Scan for the cell matching the given text and deliver its [x, y] coordinate at center. 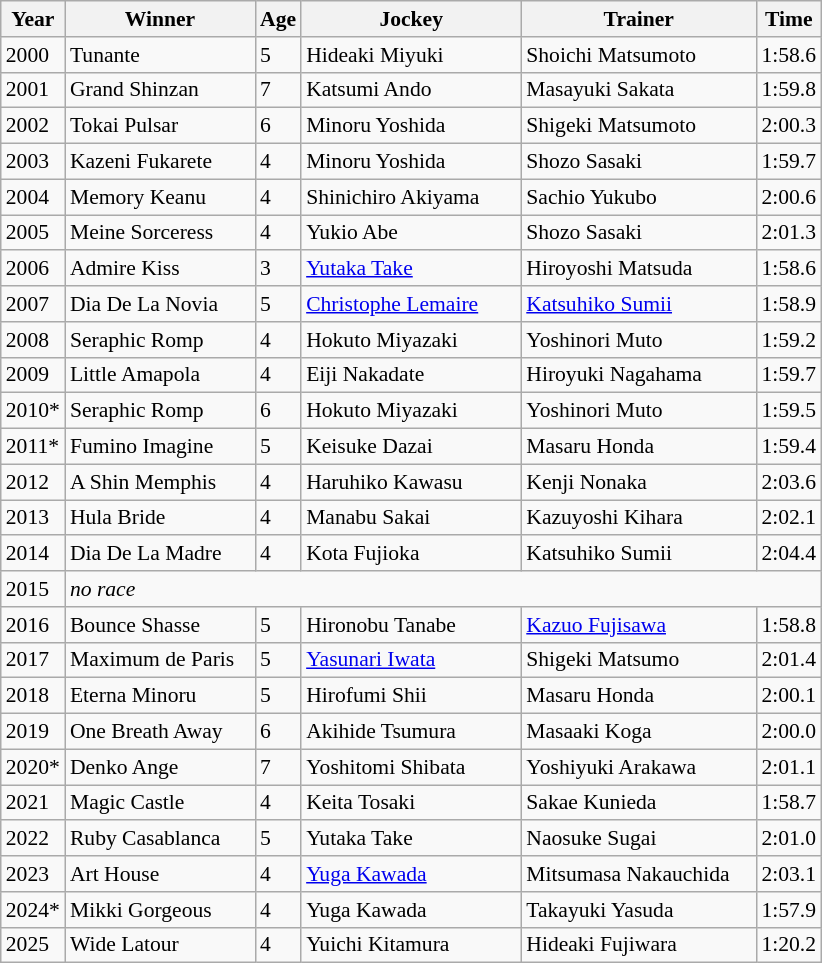
1:59.5 [788, 411]
Mikki Gorgeous [160, 910]
Kota Fujioka [411, 554]
Shoichi Matsumoto [638, 55]
Grand Shinzan [160, 90]
Katsumi Ando [411, 90]
2015 [33, 589]
2005 [33, 233]
2:00.0 [788, 732]
2021 [33, 803]
Hiroyoshi Matsuda [638, 269]
2013 [33, 518]
2024* [33, 910]
2022 [33, 839]
2004 [33, 197]
1:57.9 [788, 910]
Hironobu Tanabe [411, 625]
Manabu Sakai [411, 518]
Masaaki Koga [638, 732]
2018 [33, 696]
Fumino Imagine [160, 447]
Time [788, 19]
Hirofumi Shii [411, 696]
2016 [33, 625]
Yoshiyuki Arakawa [638, 767]
2:03.1 [788, 874]
Eterna Minoru [160, 696]
2000 [33, 55]
Kazuyoshi Kihara [638, 518]
2:01.4 [788, 660]
2019 [33, 732]
Dia De La Novia [160, 304]
Christophe Lemaire [411, 304]
2006 [33, 269]
2007 [33, 304]
Yuichi Kitamura [411, 945]
Shigeki Matsumoto [638, 126]
2:01.1 [788, 767]
2011* [33, 447]
Winner [160, 19]
2009 [33, 375]
Bounce Shasse [160, 625]
Kenji Nonaka [638, 482]
Tokai Pulsar [160, 126]
Wide Latour [160, 945]
A Shin Memphis [160, 482]
Admire Kiss [160, 269]
2002 [33, 126]
Dia De La Madre [160, 554]
Shinichiro Akiyama [411, 197]
Naosuke Sugai [638, 839]
1:59.8 [788, 90]
Hiroyuki Nagahama [638, 375]
2008 [33, 340]
Jockey [411, 19]
Masayuki Sakata [638, 90]
Little Amapola [160, 375]
2020* [33, 767]
2014 [33, 554]
2017 [33, 660]
2010* [33, 411]
Art House [160, 874]
Hideaki Miyuki [411, 55]
Yoshitomi Shibata [411, 767]
Hideaki Fujiwara [638, 945]
no race [443, 589]
2:03.6 [788, 482]
Ruby Casablanca [160, 839]
2:00.3 [788, 126]
1:59.4 [788, 447]
Kazuo Fujisawa [638, 625]
Takayuki Yasuda [638, 910]
One Breath Away [160, 732]
Age [278, 19]
2:02.1 [788, 518]
2003 [33, 162]
Maximum de Paris [160, 660]
1:20.2 [788, 945]
2025 [33, 945]
Keisuke Dazai [411, 447]
2023 [33, 874]
Haruhiko Kawasu [411, 482]
1:58.7 [788, 803]
Yasunari Iwata [411, 660]
2:01.3 [788, 233]
2012 [33, 482]
Sakae Kunieda [638, 803]
Memory Keanu [160, 197]
Magic Castle [160, 803]
Akihide Tsumura [411, 732]
Denko Ange [160, 767]
Tunante [160, 55]
2:04.4 [788, 554]
Mitsumasa Nakauchida [638, 874]
1:58.8 [788, 625]
Year [33, 19]
Shigeki Matsumo [638, 660]
Yukio Abe [411, 233]
2:00.6 [788, 197]
Meine Sorceress [160, 233]
2001 [33, 90]
Kazeni Fukarete [160, 162]
Hula Bride [160, 518]
1:59.2 [788, 340]
2:00.1 [788, 696]
Keita Tosaki [411, 803]
3 [278, 269]
Trainer [638, 19]
Eiji Nakadate [411, 375]
2:01.0 [788, 839]
Sachio Yukubo [638, 197]
1:58.9 [788, 304]
